For the text-containing cell, return its midpoint in [x, y] coordinate format. 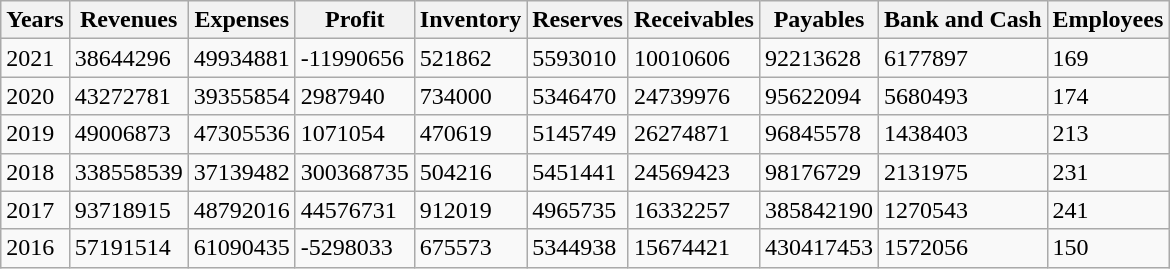
5346470 [578, 96]
734000 [470, 96]
38644296 [128, 58]
92213628 [818, 58]
Years [35, 20]
338558539 [128, 172]
231 [1108, 172]
Employees [1108, 20]
Revenues [128, 20]
521862 [470, 58]
Bank and Cash [963, 20]
4965735 [578, 210]
5593010 [578, 58]
Profit [354, 20]
2019 [35, 134]
1071054 [354, 134]
-11990656 [354, 58]
47305536 [242, 134]
5344938 [578, 248]
2131975 [963, 172]
Payables [818, 20]
61090435 [242, 248]
2987940 [354, 96]
241 [1108, 210]
Inventory [470, 20]
2018 [35, 172]
169 [1108, 58]
24569423 [694, 172]
49934881 [242, 58]
16332257 [694, 210]
Reserves [578, 20]
1438403 [963, 134]
2016 [35, 248]
2017 [35, 210]
26274871 [694, 134]
470619 [470, 134]
48792016 [242, 210]
15674421 [694, 248]
24739976 [694, 96]
10010606 [694, 58]
300368735 [354, 172]
1270543 [963, 210]
Receivables [694, 20]
213 [1108, 134]
57191514 [128, 248]
39355854 [242, 96]
2021 [35, 58]
174 [1108, 96]
150 [1108, 248]
430417453 [818, 248]
95622094 [818, 96]
2020 [35, 96]
44576731 [354, 210]
912019 [470, 210]
Expenses [242, 20]
96845578 [818, 134]
5451441 [578, 172]
5145749 [578, 134]
6177897 [963, 58]
43272781 [128, 96]
1572056 [963, 248]
5680493 [963, 96]
675573 [470, 248]
504216 [470, 172]
93718915 [128, 210]
49006873 [128, 134]
98176729 [818, 172]
-5298033 [354, 248]
385842190 [818, 210]
37139482 [242, 172]
